Determine the (x, y) coordinate at the center of the cell enclosing the given text.  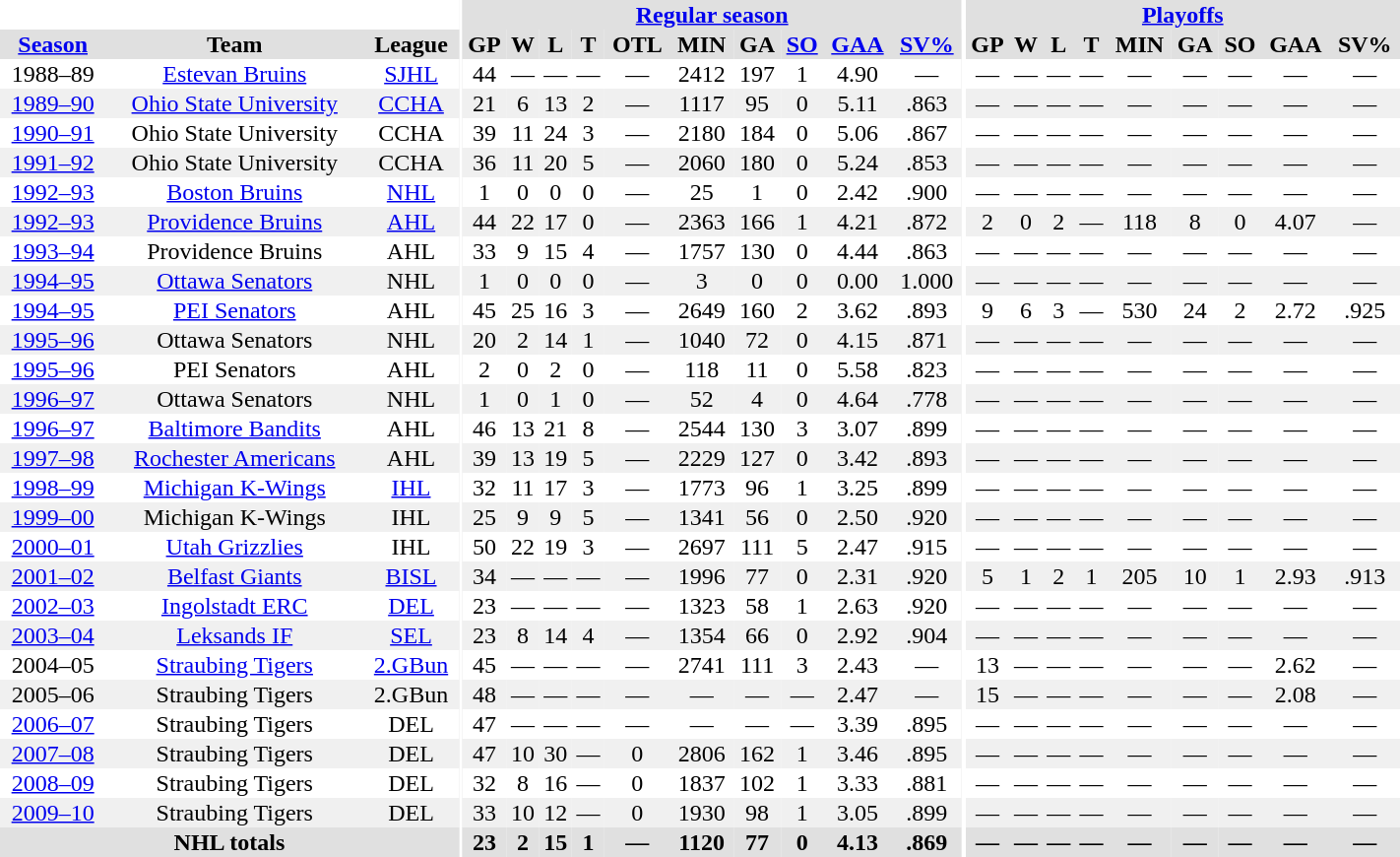
2.08 (1296, 694)
2060 (701, 163)
2741 (701, 665)
4.21 (857, 222)
Rochester Americans (234, 458)
2.43 (857, 665)
Estevan Bruins (234, 74)
2.31 (857, 576)
1998–99 (53, 488)
56 (757, 517)
1997–98 (53, 458)
2649 (701, 310)
4.07 (1296, 222)
2002–03 (53, 606)
.872 (927, 222)
.867 (927, 133)
4.64 (857, 399)
30 (555, 754)
180 (757, 163)
League (412, 44)
BISL (412, 576)
1354 (701, 635)
1930 (701, 813)
.913 (1365, 576)
2.92 (857, 635)
2.63 (857, 606)
Boston Bruins (234, 192)
1996 (701, 576)
.869 (927, 842)
66 (757, 635)
.904 (927, 635)
2806 (701, 754)
Regular season (713, 15)
SJHL (412, 74)
98 (757, 813)
2003–04 (53, 635)
530 (1140, 310)
3.62 (857, 310)
160 (757, 310)
.900 (927, 192)
162 (757, 754)
1757 (701, 251)
5.06 (857, 133)
.823 (927, 369)
2000–01 (53, 547)
1999–00 (53, 517)
OTL (637, 44)
48 (484, 694)
1988–89 (53, 74)
1323 (701, 606)
1117 (701, 103)
50 (484, 547)
Leksands IF (234, 635)
1989–90 (53, 103)
2.93 (1296, 576)
Season (53, 44)
4.44 (857, 251)
2004–05 (53, 665)
4.90 (857, 74)
5.24 (857, 163)
46 (484, 428)
5.11 (857, 103)
3.46 (857, 754)
.925 (1365, 310)
.778 (927, 399)
58 (757, 606)
1341 (701, 517)
166 (757, 222)
184 (757, 133)
Belfast Giants (234, 576)
1993–94 (53, 251)
1990–91 (53, 133)
1120 (701, 842)
12 (555, 813)
2007–08 (53, 754)
3.39 (857, 724)
36 (484, 163)
102 (757, 783)
1.000 (927, 281)
2229 (701, 458)
1991–92 (53, 163)
Baltimore Bandits (234, 428)
205 (1140, 576)
SEL (412, 635)
127 (757, 458)
2008–09 (53, 783)
2697 (701, 547)
2.72 (1296, 310)
Ingolstadt ERC (234, 606)
2009–10 (53, 813)
2544 (701, 428)
197 (757, 74)
5.58 (857, 369)
.871 (927, 340)
3.42 (857, 458)
Utah Grizzlies (234, 547)
4.15 (857, 340)
NHL totals (229, 842)
72 (757, 340)
2.62 (1296, 665)
3.33 (857, 783)
.915 (927, 547)
2001–02 (53, 576)
0.00 (857, 281)
2005–06 (53, 694)
.853 (927, 163)
95 (757, 103)
2363 (701, 222)
96 (757, 488)
1837 (701, 783)
1773 (701, 488)
Team (234, 44)
3.07 (857, 428)
2006–07 (53, 724)
3.25 (857, 488)
2.42 (857, 192)
2180 (701, 133)
52 (701, 399)
2.50 (857, 517)
3.05 (857, 813)
1040 (701, 340)
34 (484, 576)
.881 (927, 783)
4.13 (857, 842)
Playoffs (1183, 15)
2412 (701, 74)
